Detect which cell encompasses the target text, then output its (x, y) center coordinate. 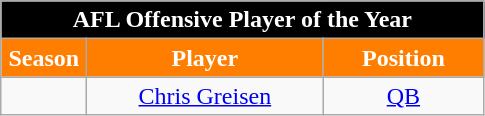
Season (44, 58)
Chris Greisen (205, 96)
Position (404, 58)
QB (404, 96)
AFL Offensive Player of the Year (242, 20)
Player (205, 58)
